Output the (x, y) coordinate of the center of the cell containing the given text.  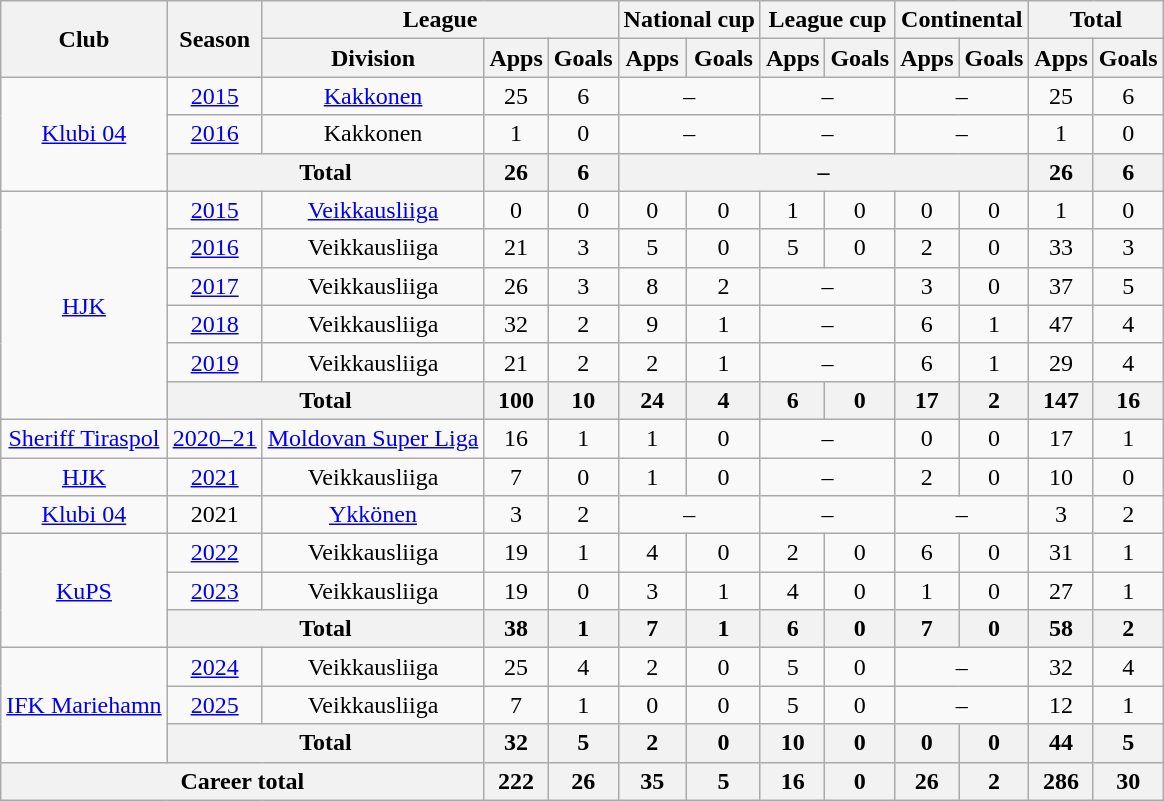
Continental (962, 20)
Club (84, 39)
2023 (214, 591)
KuPS (84, 591)
147 (1061, 400)
12 (1061, 705)
Ykkönen (373, 515)
37 (1061, 286)
35 (652, 781)
58 (1061, 629)
33 (1061, 248)
9 (652, 324)
Season (214, 39)
Division (373, 58)
2017 (214, 286)
National cup (689, 20)
47 (1061, 324)
Moldovan Super Liga (373, 438)
2019 (214, 362)
38 (516, 629)
29 (1061, 362)
Career total (242, 781)
IFK Mariehamn (84, 705)
31 (1061, 553)
2024 (214, 667)
100 (516, 400)
30 (1128, 781)
League (440, 20)
2025 (214, 705)
222 (516, 781)
Sheriff Tiraspol (84, 438)
2020–21 (214, 438)
286 (1061, 781)
2022 (214, 553)
League cup (827, 20)
8 (652, 286)
44 (1061, 743)
2018 (214, 324)
24 (652, 400)
27 (1061, 591)
